Extract the (X, Y) coordinate from the center of the cell holding the provided text.  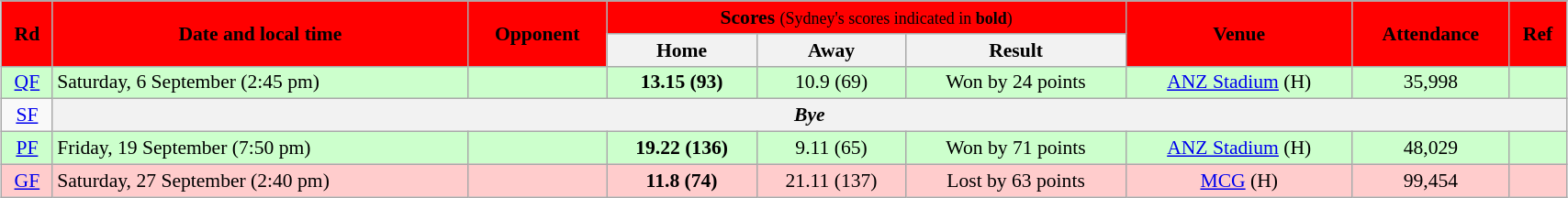
Ref (1539, 33)
PF (28, 148)
10.9 (69) (831, 82)
Result (1016, 50)
Date and local time (260, 33)
21.11 (137) (831, 181)
Rd (28, 33)
19.22 (136) (682, 148)
48,029 (1430, 148)
13.15 (93) (682, 82)
Saturday, 6 September (2:45 pm) (260, 82)
Bye (810, 115)
Won by 71 points (1016, 148)
MCG (H) (1239, 181)
GF (28, 181)
Opponent (538, 33)
Won by 24 points (1016, 82)
9.11 (65) (831, 148)
QF (28, 82)
Venue (1239, 33)
Away (831, 50)
Lost by 63 points (1016, 181)
Scores (Sydney's scores indicated in bold) (867, 17)
Friday, 19 September (7:50 pm) (260, 148)
Saturday, 27 September (2:40 pm) (260, 181)
11.8 (74) (682, 181)
Home (682, 50)
35,998 (1430, 82)
99,454 (1430, 181)
Attendance (1430, 33)
SF (28, 115)
